Identify which cell holds the provided text, then report its (X, Y) central coordinate. 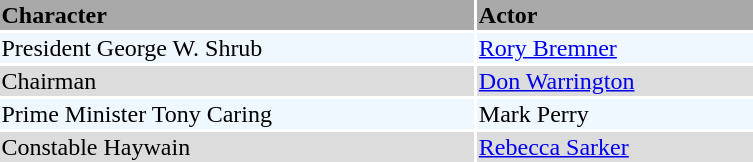
Don Warrington (614, 81)
Rory Bremner (614, 48)
Prime Minister Tony Caring (237, 114)
President George W. Shrub (237, 48)
Constable Haywain (237, 147)
Rebecca Sarker (614, 147)
Actor (614, 15)
Chairman (237, 81)
Character (237, 15)
Mark Perry (614, 114)
